Extract the (x, y) coordinate from the center of the cell holding the provided text.  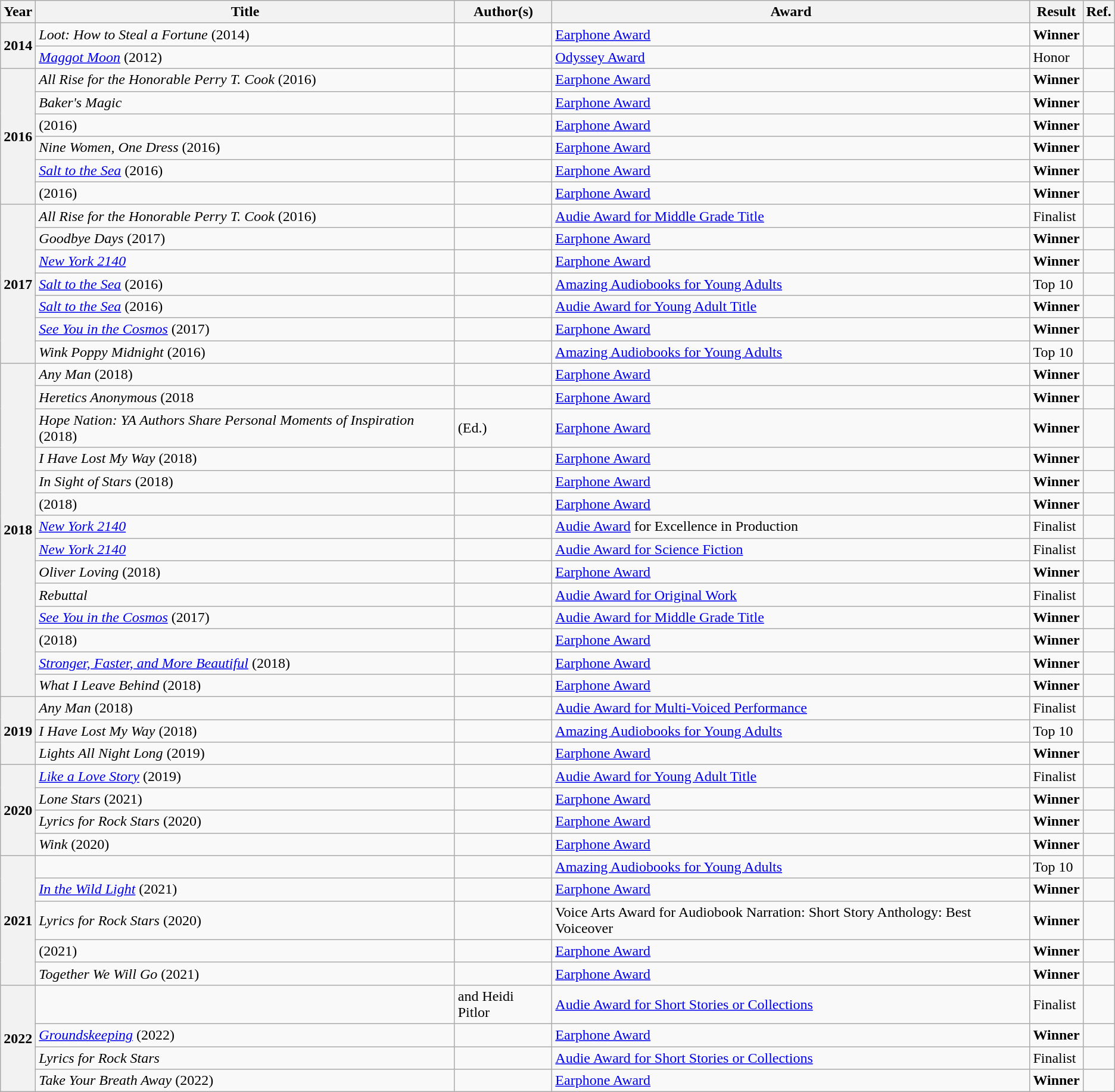
Lyrics for Rock Stars (245, 1057)
Goodbye Days (2017) (245, 238)
Ref. (1098, 12)
2016 (18, 136)
Wink Poppy Midnight (2016) (245, 352)
Author(s) (503, 12)
2021 (18, 920)
Title (245, 12)
Rebuttal (245, 595)
Take Your Breath Away (2022) (245, 1081)
Heretics Anonymous (2018 (245, 397)
2018 (18, 530)
Audie Award for Science Fiction (791, 549)
Audie Award for Original Work (791, 595)
Groundskeeping (2022) (245, 1035)
Lone Stars (2021) (245, 799)
Baker's Magic (245, 102)
In the Wild Light (2021) (245, 889)
What I Leave Behind (2018) (245, 686)
Audie Award for Excellence in Production (791, 527)
(Ed.) (503, 428)
Together We Will Go (2021) (245, 973)
Result (1057, 12)
Audie Award for Multi-Voiced Performance (791, 708)
Oliver Loving (2018) (245, 572)
2020 (18, 810)
and Heidi Pitlor (503, 1004)
2014 (18, 46)
Honor (1057, 57)
Award (791, 12)
2022 (18, 1038)
Voice Arts Award for Audiobook Narration: Short Story Anthology: Best Voiceover (791, 920)
2017 (18, 284)
Like a Love Story (2019) (245, 776)
In Sight of Stars (2018) (245, 481)
Maggot Moon (2012) (245, 57)
Nine Women, One Dress (2016) (245, 148)
Stronger, Faster, and More Beautiful (2018) (245, 663)
Hope Nation: YA Authors Share Personal Moments of Inspiration (2018) (245, 428)
(2021) (245, 951)
Lights All Night Long (2019) (245, 754)
Loot: How to Steal a Fortune (2014) (245, 35)
Year (18, 12)
Odyssey Award (791, 57)
2019 (18, 731)
Wink (2020) (245, 844)
